Scan for the cell matching the given text and deliver its (X, Y) coordinate at center. 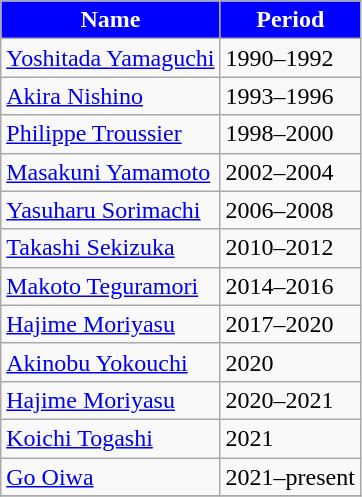
1990–1992 (290, 58)
2014–2016 (290, 286)
1998–2000 (290, 134)
Takashi Sekizuka (110, 248)
2002–2004 (290, 172)
Makoto Teguramori (110, 286)
2020–2021 (290, 400)
Akira Nishino (110, 96)
Yasuharu Sorimachi (110, 210)
Period (290, 20)
Masakuni Yamamoto (110, 172)
Yoshitada Yamaguchi (110, 58)
2010–2012 (290, 248)
Go Oiwa (110, 477)
2021–present (290, 477)
2020 (290, 362)
Name (110, 20)
2021 (290, 438)
2017–2020 (290, 324)
Akinobu Yokouchi (110, 362)
Koichi Togashi (110, 438)
Philippe Troussier (110, 134)
2006–2008 (290, 210)
1993–1996 (290, 96)
